Extract the (x, y) coordinate from the center of the cell holding the provided text.  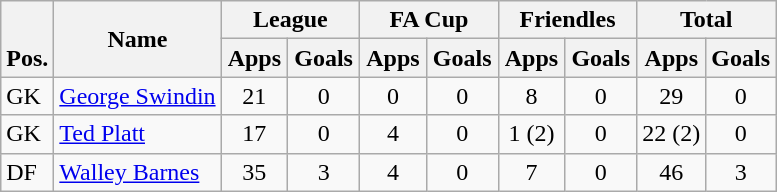
7 (532, 172)
Pos. (28, 39)
Ted Platt (138, 134)
Name (138, 39)
29 (672, 96)
Total (706, 20)
21 (254, 96)
46 (672, 172)
Walley Barnes (138, 172)
George Swindin (138, 96)
League (290, 20)
8 (532, 96)
Friendles (568, 20)
35 (254, 172)
DF (28, 172)
17 (254, 134)
1 (2) (532, 134)
FA Cup (430, 20)
22 (2) (672, 134)
